Extract the [X, Y] coordinate from the center of the cell holding the provided text.  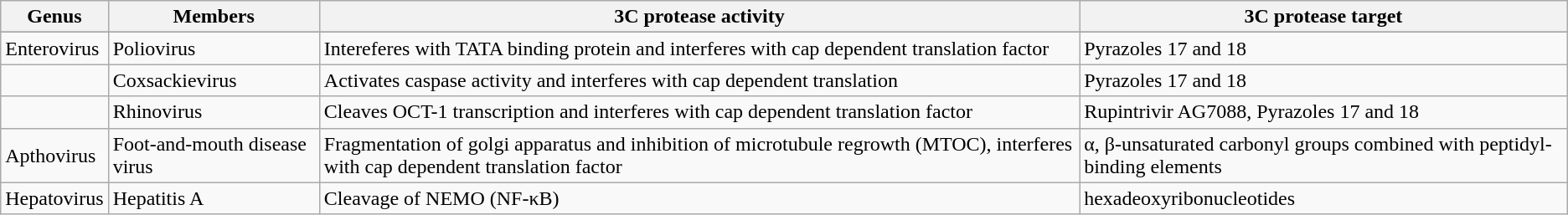
Intereferes with TATA binding protein and interferes with cap dependent translation factor [699, 49]
Hepatitis A [214, 198]
Rhinovirus [214, 112]
Poliovirus [214, 49]
Apthovirus [54, 156]
Coxsackievirus [214, 80]
Genus [54, 17]
Fragmentation of golgi apparatus and inhibition of microtubule regrowth (MTOC), interferes with cap dependent translation factor [699, 156]
Foot-and-mouth disease virus [214, 156]
α, β-unsaturated carbonyl groups combined with peptidyl-binding elements [1323, 156]
Cleaves OCT-1 transcription and interferes with cap dependent translation factor [699, 112]
Activates caspase activity and interferes with cap dependent translation [699, 80]
3C protease activity [699, 17]
Enterovirus [54, 49]
Rupintrivir AG7088, Pyrazoles 17 and 18 [1323, 112]
hexadeoxyribonucleotides [1323, 198]
Cleavage of NEMO (NF-κB) [699, 198]
3C protease target [1323, 17]
Hepatovirus [54, 198]
Members [214, 17]
